Scan for the cell matching the given text and deliver its (x, y) coordinate at center. 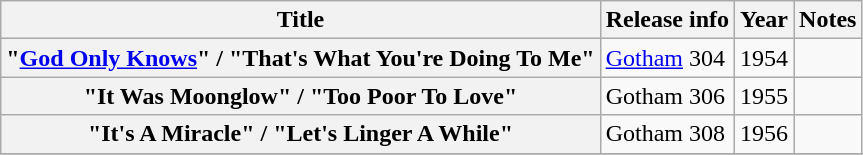
Year (764, 20)
Title (300, 20)
1954 (764, 58)
1956 (764, 134)
Gotham 308 (667, 134)
Gotham 304 (667, 58)
"It Was Moonglow" / "Too Poor To Love" (300, 96)
Gotham 306 (667, 96)
1955 (764, 96)
"God Only Knows" / "That's What You're Doing To Me" (300, 58)
Release info (667, 20)
Notes (828, 20)
"It's A Miracle" / "Let's Linger A While" (300, 134)
